Scan for the cell matching the given text and deliver its [x, y] coordinate at center. 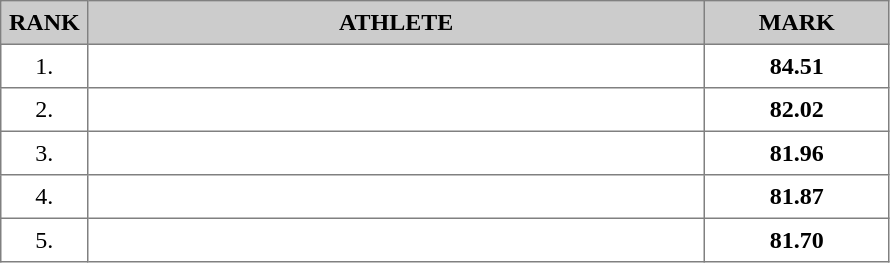
5. [44, 240]
82.02 [796, 110]
81.70 [796, 240]
81.87 [796, 197]
3. [44, 153]
84.51 [796, 66]
MARK [796, 23]
ATHLETE [396, 23]
RANK [44, 23]
2. [44, 110]
81.96 [796, 153]
4. [44, 197]
1. [44, 66]
